Identify which cell holds the provided text, then report its (x, y) central coordinate. 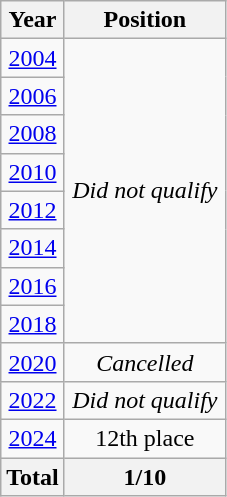
2016 (33, 286)
2010 (33, 172)
12th place (144, 438)
2020 (33, 362)
2004 (33, 58)
2006 (33, 96)
2018 (33, 324)
2024 (33, 438)
2014 (33, 248)
2008 (33, 134)
Position (144, 20)
2012 (33, 210)
2022 (33, 400)
Total (33, 477)
1/10 (144, 477)
Cancelled (144, 362)
Year (33, 20)
